Extract the (X, Y) coordinate from the center of the cell holding the provided text.  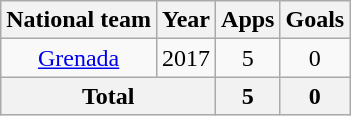
National team (79, 20)
2017 (186, 58)
Grenada (79, 58)
Goals (315, 20)
Apps (248, 20)
Total (108, 96)
Year (186, 20)
